For the text-containing cell, return its midpoint in [x, y] coordinate format. 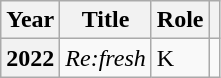
Re:fresh [106, 58]
Role [180, 20]
Year [30, 20]
2022 [30, 58]
K [180, 58]
Title [106, 20]
